Find where the given text appears and provide that cell's center as [x, y] coordinate. 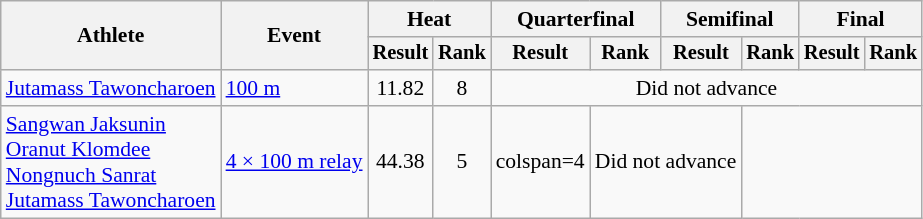
Heat [430, 19]
5 [462, 162]
Athlete [111, 36]
colspan=4 [540, 162]
Event [294, 36]
44.38 [401, 162]
Semifinal [730, 19]
Jutamass Tawoncharoen [111, 88]
Final [860, 19]
4 × 100 m relay [294, 162]
Sangwan JaksuninOranut KlomdeeNongnuch SanratJutamass Tawoncharoen [111, 162]
11.82 [401, 88]
8 [462, 88]
Quarterfinal [576, 19]
100 m [294, 88]
